Capture the cell that displays the provided text and extract its (X, Y) central coordinate. 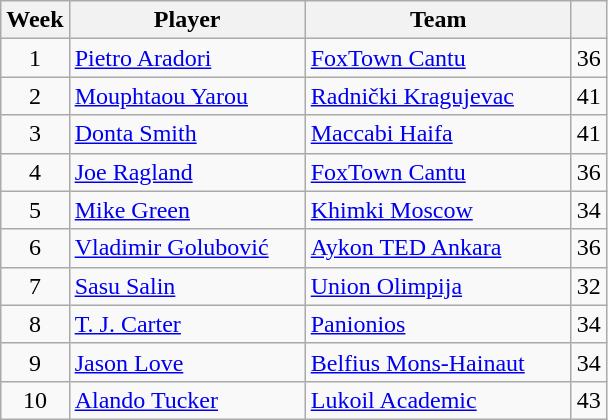
Alando Tucker (187, 400)
4 (35, 172)
Pietro Aradori (187, 58)
Joe Ragland (187, 172)
Sasu Salin (187, 286)
2 (35, 96)
Union Olimpija (438, 286)
Maccabi Haifa (438, 134)
Player (187, 20)
7 (35, 286)
T. J. Carter (187, 324)
3 (35, 134)
Mike Green (187, 210)
10 (35, 400)
6 (35, 248)
Radnički Kragujevac (438, 96)
Week (35, 20)
Team (438, 20)
Donta Smith (187, 134)
Jason Love (187, 362)
8 (35, 324)
43 (588, 400)
Belfius Mons-Hainaut (438, 362)
9 (35, 362)
Aykon TED Ankara (438, 248)
Mouphtaou Yarou (187, 96)
1 (35, 58)
Khimki Moscow (438, 210)
5 (35, 210)
Lukoil Academic (438, 400)
32 (588, 286)
Vladimir Golubović (187, 248)
Panionios (438, 324)
